Extract the [X, Y] coordinate from the center of the cell holding the provided text.  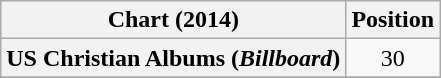
30 [393, 58]
Position [393, 20]
US Christian Albums (Billboard) [174, 58]
Chart (2014) [174, 20]
